Pinpoint the cell where the given text exists, returning its [X, Y] midpoint coordinate. 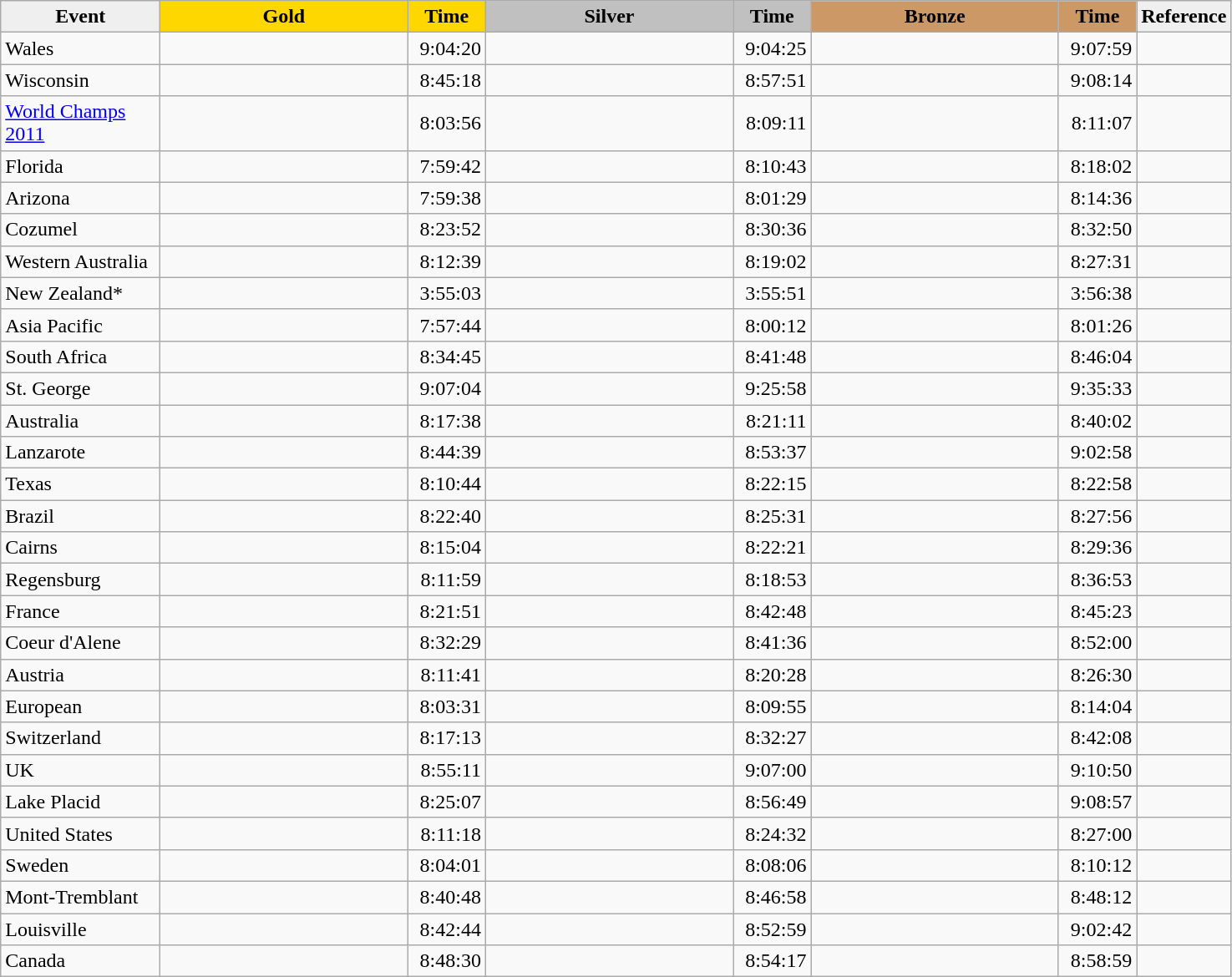
Silver [609, 17]
8:22:15 [773, 484]
9:10:50 [1098, 770]
8:55:11 [447, 770]
8:25:31 [773, 516]
Reference [1184, 17]
Canada [80, 961]
9:02:42 [1098, 929]
9:04:25 [773, 48]
Austria [80, 675]
9:35:33 [1098, 388]
8:21:51 [447, 611]
United States [80, 833]
Lake Placid [80, 802]
Cozumel [80, 230]
8:36:53 [1098, 580]
8:17:13 [447, 738]
8:41:48 [773, 357]
Arizona [80, 198]
8:42:48 [773, 611]
8:14:36 [1098, 198]
8:11:59 [447, 580]
8:41:36 [773, 643]
8:04:01 [447, 865]
Texas [80, 484]
8:27:56 [1098, 516]
8:40:02 [1098, 420]
8:21:11 [773, 420]
Louisville [80, 929]
8:45:23 [1098, 611]
8:53:37 [773, 453]
8:11:41 [447, 675]
8:11:07 [1098, 124]
8:27:00 [1098, 833]
8:22:58 [1098, 484]
Gold [284, 17]
Coeur d'Alene [80, 643]
9:07:59 [1098, 48]
8:52:00 [1098, 643]
7:59:42 [447, 166]
UK [80, 770]
8:17:38 [447, 420]
3:56:38 [1098, 293]
8:22:40 [447, 516]
9:07:04 [447, 388]
8:52:59 [773, 929]
Sweden [80, 865]
9:02:58 [1098, 453]
8:26:30 [1098, 675]
8:10:12 [1098, 865]
8:12:39 [447, 261]
9:08:57 [1098, 802]
Asia Pacific [80, 325]
8:24:32 [773, 833]
Cairns [80, 548]
9:07:00 [773, 770]
Brazil [80, 516]
Wisconsin [80, 80]
8:03:31 [447, 706]
8:29:36 [1098, 548]
8:42:44 [447, 929]
Florida [80, 166]
France [80, 611]
8:27:31 [1098, 261]
3:55:03 [447, 293]
8:18:53 [773, 580]
8:48:30 [447, 961]
8:10:44 [447, 484]
8:00:12 [773, 325]
8:14:04 [1098, 706]
8:03:56 [447, 124]
8:32:27 [773, 738]
8:20:28 [773, 675]
8:58:59 [1098, 961]
8:56:49 [773, 802]
8:18:02 [1098, 166]
Lanzarote [80, 453]
8:32:29 [447, 643]
7:59:38 [447, 198]
Wales [80, 48]
8:57:51 [773, 80]
8:19:02 [773, 261]
8:22:21 [773, 548]
8:08:06 [773, 865]
8:48:12 [1098, 897]
8:30:36 [773, 230]
7:57:44 [447, 325]
8:45:18 [447, 80]
World Champs 2011 [80, 124]
European [80, 706]
8:54:17 [773, 961]
3:55:51 [773, 293]
St. George [80, 388]
Australia [80, 420]
South Africa [80, 357]
8:25:07 [447, 802]
9:04:20 [447, 48]
8:10:43 [773, 166]
8:15:04 [447, 548]
8:40:48 [447, 897]
Western Australia [80, 261]
8:09:11 [773, 124]
8:11:18 [447, 833]
Bronze [935, 17]
8:23:52 [447, 230]
New Zealand* [80, 293]
Mont-Tremblant [80, 897]
8:46:04 [1098, 357]
Regensburg [80, 580]
8:46:58 [773, 897]
8:01:26 [1098, 325]
Switzerland [80, 738]
9:25:58 [773, 388]
8:42:08 [1098, 738]
9:08:14 [1098, 80]
8:34:45 [447, 357]
8:32:50 [1098, 230]
Event [80, 17]
8:09:55 [773, 706]
8:01:29 [773, 198]
8:44:39 [447, 453]
